Pinpoint the cell where the given text exists, returning its (X, Y) midpoint coordinate. 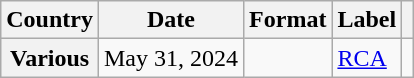
May 31, 2024 (170, 58)
Various (50, 58)
Format (288, 20)
Country (50, 20)
Date (170, 20)
RCA (367, 58)
Label (367, 20)
